Find where the given text appears and provide that cell's center as (x, y) coordinate. 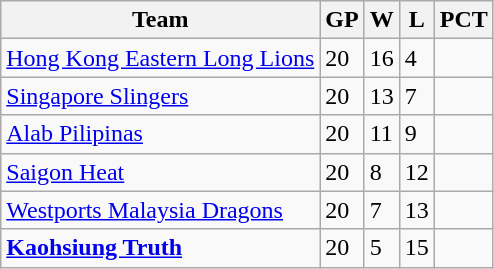
5 (382, 248)
Singapore Slingers (160, 96)
W (382, 20)
GP (342, 20)
16 (382, 58)
Team (160, 20)
12 (416, 172)
Hong Kong Eastern Long Lions (160, 58)
Saigon Heat (160, 172)
PCT (464, 20)
9 (416, 134)
Alab Pilipinas (160, 134)
Westports Malaysia Dragons (160, 210)
4 (416, 58)
15 (416, 248)
L (416, 20)
11 (382, 134)
8 (382, 172)
Kaohsiung Truth (160, 248)
